Scan for the cell matching the given text and deliver its [x, y] coordinate at center. 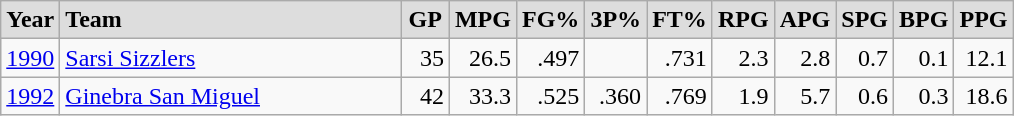
Ginebra San Miguel [230, 96]
APG [805, 20]
.497 [550, 58]
0.3 [924, 96]
1992 [30, 96]
18.6 [984, 96]
MPG [482, 20]
FG% [550, 20]
12.1 [984, 58]
.731 [680, 58]
RPG [743, 20]
SPG [865, 20]
42 [426, 96]
Sarsi Sizzlers [230, 58]
35 [426, 58]
.525 [550, 96]
5.7 [805, 96]
26.5 [482, 58]
Team [230, 20]
BPG [924, 20]
1.9 [743, 96]
3P% [616, 20]
FT% [680, 20]
Year [30, 20]
33.3 [482, 96]
.769 [680, 96]
2.3 [743, 58]
GP [426, 20]
0.7 [865, 58]
0.6 [865, 96]
.360 [616, 96]
2.8 [805, 58]
PPG [984, 20]
1990 [30, 58]
0.1 [924, 58]
